Capture the cell that displays the provided text and extract its [X, Y] central coordinate. 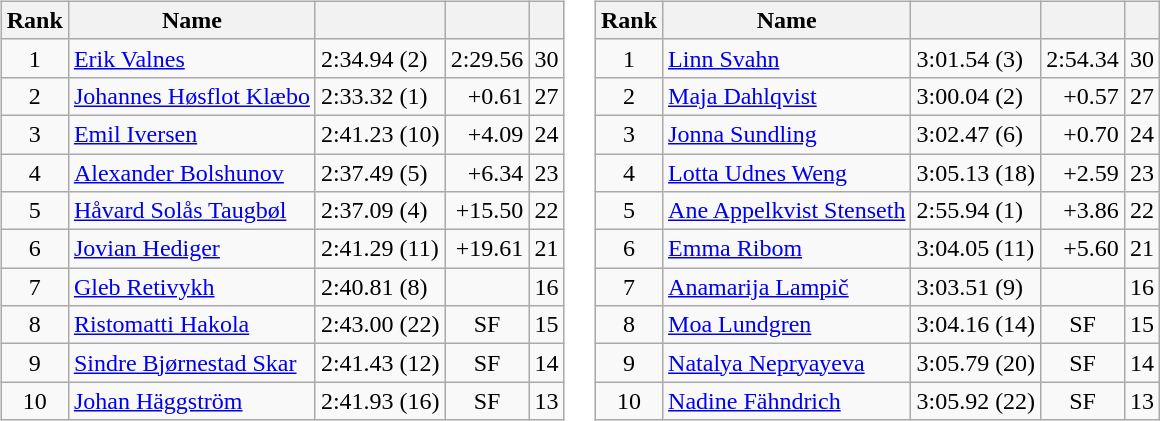
3:01.54 (3) [976, 58]
2:41.43 (12) [380, 363]
+15.50 [487, 211]
+6.34 [487, 173]
2:41.23 (10) [380, 134]
2:54.34 [1083, 58]
2:37.49 (5) [380, 173]
2:33.32 (1) [380, 96]
Håvard Solås Taugbøl [192, 211]
3:05.92 (22) [976, 401]
+0.70 [1083, 134]
Emma Ribom [787, 249]
+5.60 [1083, 249]
2:41.29 (11) [380, 249]
Gleb Retivykh [192, 287]
3:03.51 (9) [976, 287]
Linn Svahn [787, 58]
Nadine Fähndrich [787, 401]
Alexander Bolshunov [192, 173]
Jonna Sundling [787, 134]
+2.59 [1083, 173]
Emil Iversen [192, 134]
3:04.05 (11) [976, 249]
Johan Häggström [192, 401]
+19.61 [487, 249]
2:40.81 (8) [380, 287]
Erik Valnes [192, 58]
2:34.94 (2) [380, 58]
Johannes Høsflot Klæbo [192, 96]
3:05.13 (18) [976, 173]
3:00.04 (2) [976, 96]
Lotta Udnes Weng [787, 173]
+4.09 [487, 134]
Sindre Bjørnestad Skar [192, 363]
2:41.93 (16) [380, 401]
2:29.56 [487, 58]
3:05.79 (20) [976, 363]
Jovian Hediger [192, 249]
+3.86 [1083, 211]
Ristomatti Hakola [192, 325]
2:43.00 (22) [380, 325]
+0.57 [1083, 96]
Ane Appelkvist Stenseth [787, 211]
Maja Dahlqvist [787, 96]
+0.61 [487, 96]
3:04.16 (14) [976, 325]
Anamarija Lampič [787, 287]
Moa Lundgren [787, 325]
3:02.47 (6) [976, 134]
2:37.09 (4) [380, 211]
Natalya Nepryayeva [787, 363]
2:55.94 (1) [976, 211]
